Find where the given text appears and provide that cell's center as (X, Y) coordinate. 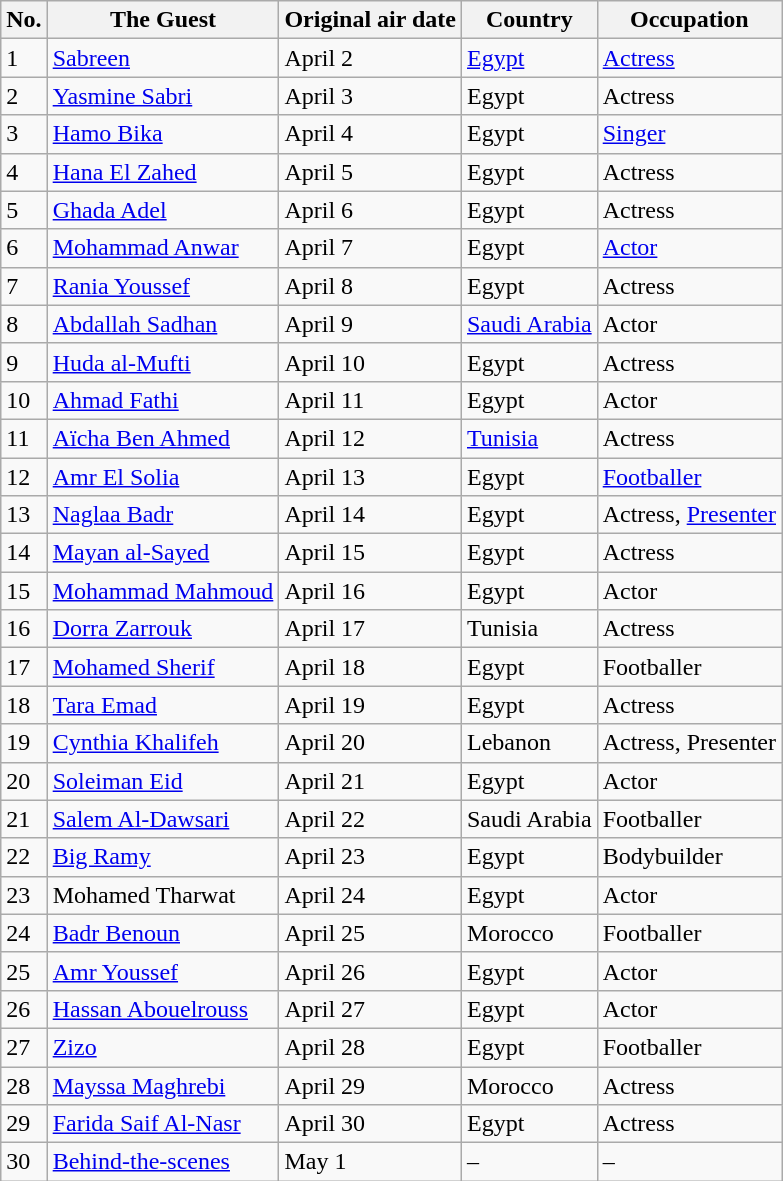
7 (24, 286)
24 (24, 933)
April 9 (370, 324)
4 (24, 172)
Naglaa Badr (163, 515)
Farida Saif Al-Nasr (163, 1124)
Cynthia Khalifeh (163, 743)
April 26 (370, 971)
April 20 (370, 743)
Abdallah Sadhan (163, 324)
22 (24, 857)
April 2 (370, 58)
April 17 (370, 629)
Occupation (689, 20)
Hassan Abouelrouss (163, 1009)
Big Ramy (163, 857)
Soleiman Eid (163, 781)
April 25 (370, 933)
April 28 (370, 1047)
26 (24, 1009)
April 27 (370, 1009)
April 8 (370, 286)
Mayan al-Sayed (163, 553)
23 (24, 895)
28 (24, 1085)
Zizo (163, 1047)
April 6 (370, 210)
Behind-the-scenes (163, 1162)
17 (24, 667)
April 29 (370, 1085)
19 (24, 743)
20 (24, 781)
Rania Youssef (163, 286)
Lebanon (529, 743)
Mayssa Maghrebi (163, 1085)
April 18 (370, 667)
Hana El Zahed (163, 172)
Hamo Bika (163, 134)
April 16 (370, 591)
Mohamed Sherif (163, 667)
Mohamed Tharwat (163, 895)
13 (24, 515)
April 13 (370, 477)
27 (24, 1047)
Aïcha Ben Ahmed (163, 438)
Badr Benoun (163, 933)
May 1 (370, 1162)
April 14 (370, 515)
2 (24, 96)
April 5 (370, 172)
Ahmad Fathi (163, 400)
April 3 (370, 96)
Tara Emad (163, 705)
18 (24, 705)
Salem Al-Dawsari (163, 819)
Country (529, 20)
April 15 (370, 553)
Bodybuilder (689, 857)
15 (24, 591)
Mohammad Anwar (163, 248)
April 11 (370, 400)
April 23 (370, 857)
April 7 (370, 248)
April 10 (370, 362)
Amr Youssef (163, 971)
Mohammad Mahmoud (163, 591)
No. (24, 20)
21 (24, 819)
Huda al-Mufti (163, 362)
5 (24, 210)
April 21 (370, 781)
25 (24, 971)
April 30 (370, 1124)
Ghada Adel (163, 210)
The Guest (163, 20)
6 (24, 248)
10 (24, 400)
14 (24, 553)
April 22 (370, 819)
Yasmine Sabri (163, 96)
Singer (689, 134)
Amr El Solia (163, 477)
3 (24, 134)
30 (24, 1162)
Original air date (370, 20)
11 (24, 438)
8 (24, 324)
1 (24, 58)
29 (24, 1124)
12 (24, 477)
April 4 (370, 134)
April 19 (370, 705)
16 (24, 629)
Sabreen (163, 58)
April 12 (370, 438)
Dorra Zarrouk (163, 629)
9 (24, 362)
April 24 (370, 895)
